Extract the (X, Y) coordinate from the center of the cell holding the provided text.  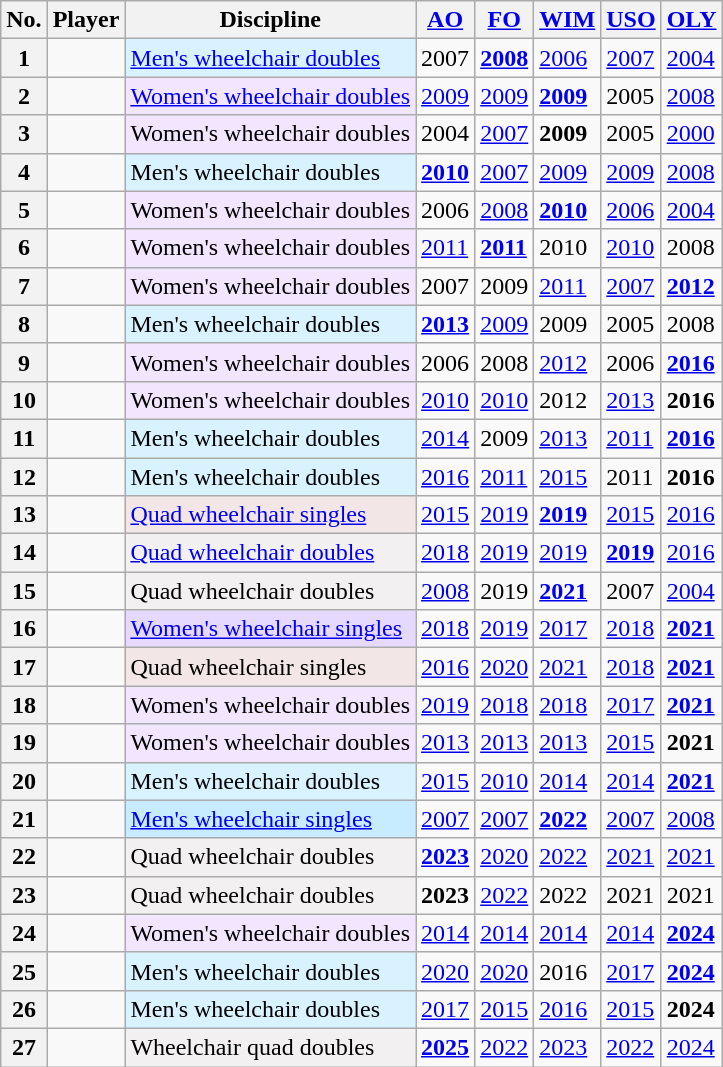
13 (24, 515)
OLY (692, 20)
AO (446, 20)
3 (24, 134)
6 (24, 248)
25 (24, 971)
7 (24, 286)
9 (24, 362)
FO (504, 20)
Women's wheelchair singles (270, 629)
No. (24, 20)
10 (24, 400)
Discipline (270, 20)
2025 (446, 1047)
WIM (568, 20)
4 (24, 172)
14 (24, 553)
19 (24, 743)
27 (24, 1047)
26 (24, 1009)
17 (24, 667)
USO (631, 20)
12 (24, 477)
23 (24, 895)
2000 (692, 134)
Wheelchair quad doubles (270, 1047)
24 (24, 933)
Men's wheelchair singles (270, 819)
16 (24, 629)
2 (24, 96)
11 (24, 438)
5 (24, 210)
21 (24, 819)
8 (24, 324)
1 (24, 58)
22 (24, 857)
Player (86, 20)
18 (24, 705)
15 (24, 591)
20 (24, 781)
